Output the [X, Y] coordinate of the center of the cell containing the given text.  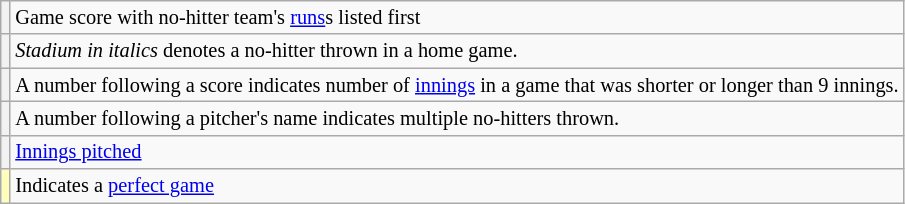
Game score with no-hitter team's runss listed first [456, 17]
A number following a score indicates number of innings in a game that was shorter or longer than 9 innings. [456, 85]
Indicates a perfect game [456, 186]
Innings pitched [456, 152]
A number following a pitcher's name indicates multiple no-hitters thrown. [456, 118]
Stadium in italics denotes a no-hitter thrown in a home game. [456, 51]
